Pinpoint the cell where the given text exists, returning its (X, Y) midpoint coordinate. 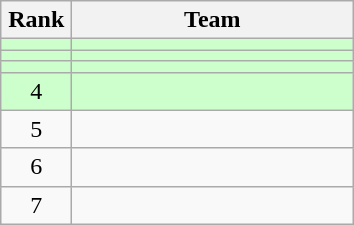
Rank (36, 20)
7 (36, 205)
6 (36, 167)
5 (36, 129)
4 (36, 91)
Team (212, 20)
